Detect which cell encompasses the target text, then output its [x, y] center coordinate. 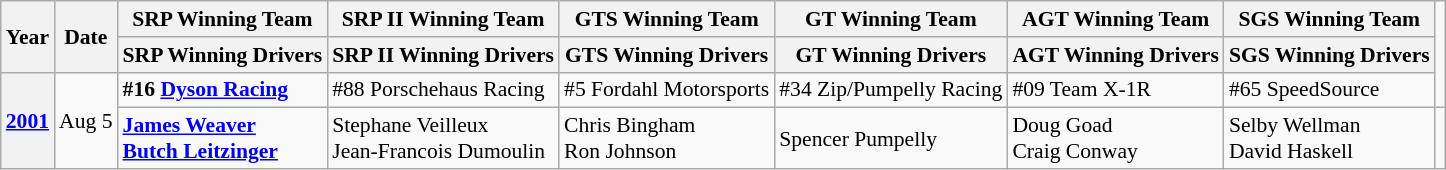
GT Winning Drivers [890, 55]
#09 Team X-1R [1115, 90]
AGT Winning Drivers [1115, 55]
#16 Dyson Racing [223, 90]
Doug Goad Craig Conway [1115, 138]
Aug 5 [86, 120]
Spencer Pumpelly [890, 138]
GTS Winning Team [666, 19]
SRP II Winning Drivers [443, 55]
SGS Winning Team [1330, 19]
SRP Winning Drivers [223, 55]
Selby Wellman David Haskell [1330, 138]
SRP Winning Team [223, 19]
SRP II Winning Team [443, 19]
AGT Winning Team [1115, 19]
GT Winning Team [890, 19]
#5 Fordahl Motorsports [666, 90]
#88 Porschehaus Racing [443, 90]
James Weaver Butch Leitzinger [223, 138]
2001 [28, 120]
#65 SpeedSource [1330, 90]
Chris Bingham Ron Johnson [666, 138]
#34 Zip/Pumpelly Racing [890, 90]
Date [86, 36]
SGS Winning Drivers [1330, 55]
GTS Winning Drivers [666, 55]
Stephane Veilleux Jean-Francois Dumoulin [443, 138]
Year [28, 36]
